Scan for the cell matching the given text and deliver its [X, Y] coordinate at center. 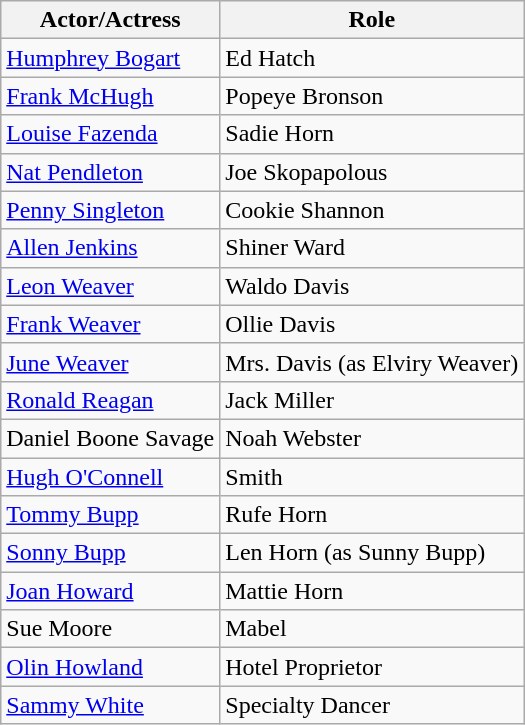
Sue Moore [110, 629]
Shiner Ward [372, 248]
Len Horn (as Sunny Bupp) [372, 553]
Popeye Bronson [372, 96]
Ed Hatch [372, 58]
Role [372, 20]
Smith [372, 477]
Sadie Horn [372, 134]
Humphrey Bogart [110, 58]
June Weaver [110, 362]
Frank Weaver [110, 324]
Specialty Dancer [372, 705]
Noah Webster [372, 438]
Sammy White [110, 705]
Frank McHugh [110, 96]
Waldo Davis [372, 286]
Jack Miller [372, 400]
Joan Howard [110, 591]
Tommy Bupp [110, 515]
Allen Jenkins [110, 248]
Rufe Horn [372, 515]
Leon Weaver [110, 286]
Actor/Actress [110, 20]
Mrs. Davis (as Elviry Weaver) [372, 362]
Olin Howland [110, 667]
Cookie Shannon [372, 210]
Daniel Boone Savage [110, 438]
Ollie Davis [372, 324]
Joe Skopapolous [372, 172]
Hotel Proprietor [372, 667]
Mabel [372, 629]
Mattie Horn [372, 591]
Nat Pendleton [110, 172]
Sonny Bupp [110, 553]
Louise Fazenda [110, 134]
Hugh O'Connell [110, 477]
Penny Singleton [110, 210]
Ronald Reagan [110, 400]
